Detect which cell encompasses the target text, then output its [X, Y] center coordinate. 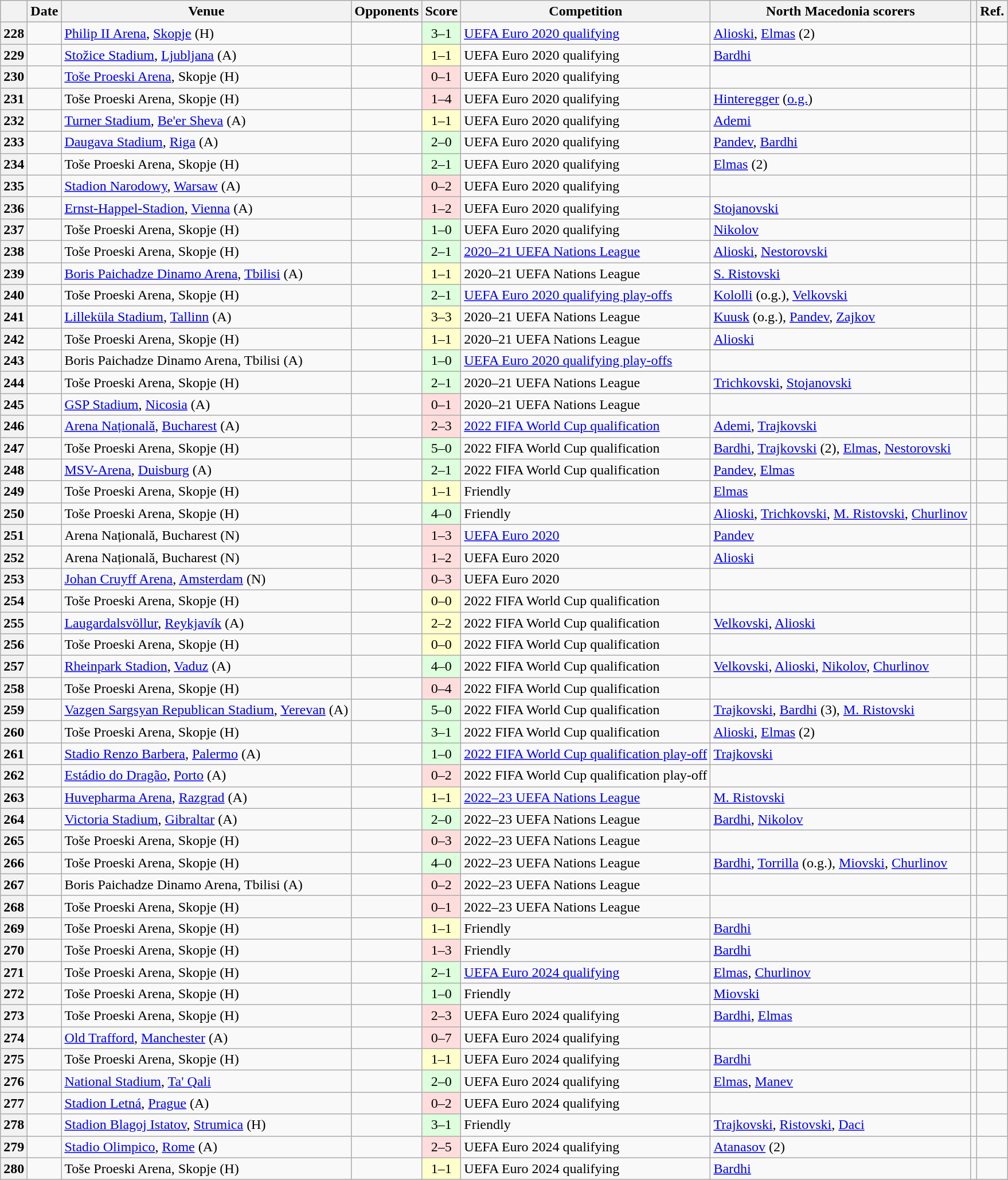
264 [14, 819]
238 [14, 251]
241 [14, 317]
255 [14, 622]
251 [14, 535]
260 [14, 732]
Miovski [841, 994]
266 [14, 863]
S. Ristovski [841, 274]
245 [14, 404]
Venue [206, 11]
243 [14, 361]
Bardhi, Torrilla (o.g.), Miovski, Churlinov [841, 863]
258 [14, 688]
Atanasov (2) [841, 1147]
273 [14, 1016]
Alioski, Nestorovski [841, 251]
Elmas [841, 492]
230 [14, 77]
Rheinpark Stadion, Vaduz (A) [206, 667]
247 [14, 448]
261 [14, 754]
228 [14, 33]
Nikolov [841, 229]
276 [14, 1081]
Arena Națională, Bucharest (A) [206, 426]
Opponents [386, 11]
244 [14, 383]
Johan Cruyff Arena, Amsterdam (N) [206, 579]
Estádio do Dragão, Porto (A) [206, 776]
Kololli (o.g.), Velkovski [841, 295]
250 [14, 513]
North Macedonia scorers [841, 11]
National Stadium, Ta' Qali [206, 1081]
MSV-Arena, Duisburg (A) [206, 470]
Stožice Stadium, Ljubljana (A) [206, 55]
Daugava Stadium, Riga (A) [206, 142]
Date [45, 11]
Old Trafford, Manchester (A) [206, 1038]
Score [442, 11]
M. Ristovski [841, 797]
275 [14, 1060]
Competition [586, 11]
Ademi, Trajkovski [841, 426]
231 [14, 99]
Alioski, Trichkovski, M. Ristovski, Churlinov [841, 513]
229 [14, 55]
259 [14, 710]
Vazgen Sargsyan Republican Stadium, Yerevan (A) [206, 710]
233 [14, 142]
Pandev [841, 535]
Velkovski, Alioski [841, 622]
Stadion Blagoj Istatov, Strumica (H) [206, 1125]
262 [14, 776]
280 [14, 1169]
Stadion Narodowy, Warsaw (A) [206, 186]
Victoria Stadium, Gibraltar (A) [206, 819]
234 [14, 164]
237 [14, 229]
Ref. [992, 11]
0–4 [442, 688]
268 [14, 906]
Stojanovski [841, 208]
Trajkovski [841, 754]
246 [14, 426]
Velkovski, Alioski, Nikolov, Churlinov [841, 667]
Elmas, Manev [841, 1081]
272 [14, 994]
252 [14, 557]
248 [14, 470]
279 [14, 1147]
Kuusk (o.g.), Pandev, Zajkov [841, 317]
263 [14, 797]
265 [14, 841]
Bardhi, Trajkovski (2), Elmas, Nestorovski [841, 448]
277 [14, 1103]
240 [14, 295]
GSP Stadium, Nicosia (A) [206, 404]
3–3 [442, 317]
236 [14, 208]
2–2 [442, 622]
278 [14, 1125]
256 [14, 645]
Trajkovski, Ristovski, Daci [841, 1125]
Philip II Arena, Skopje (H) [206, 33]
Bardhi, Nikolov [841, 819]
Huvepharma Arena, Razgrad (A) [206, 797]
Turner Stadium, Be'er Sheva (A) [206, 120]
253 [14, 579]
274 [14, 1038]
0–7 [442, 1038]
Trichkovski, Stojanovski [841, 383]
271 [14, 972]
Laugardalsvöllur, Reykjavík (A) [206, 622]
Elmas, Churlinov [841, 972]
Stadion Letná, Prague (A) [206, 1103]
269 [14, 928]
242 [14, 339]
2–5 [442, 1147]
232 [14, 120]
257 [14, 667]
267 [14, 885]
Bardhi, Elmas [841, 1016]
270 [14, 950]
Pandev, Bardhi [841, 142]
254 [14, 601]
Pandev, Elmas [841, 470]
Stadio Renzo Barbera, Palermo (A) [206, 754]
Ernst-Happel-Stadion, Vienna (A) [206, 208]
239 [14, 274]
Ademi [841, 120]
Lilleküla Stadium, Tallinn (A) [206, 317]
Trajkovski, Bardhi (3), M. Ristovski [841, 710]
235 [14, 186]
Elmas (2) [841, 164]
1–4 [442, 99]
249 [14, 492]
Stadio Olimpico, Rome (A) [206, 1147]
Hinteregger (o.g.) [841, 99]
